Pinpoint the cell where the given text exists, returning its [X, Y] midpoint coordinate. 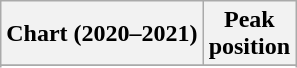
Peakposition [249, 34]
Chart (2020–2021) [102, 34]
